Return the [x, y] coordinate for the center point of the cell that contains the specified text.  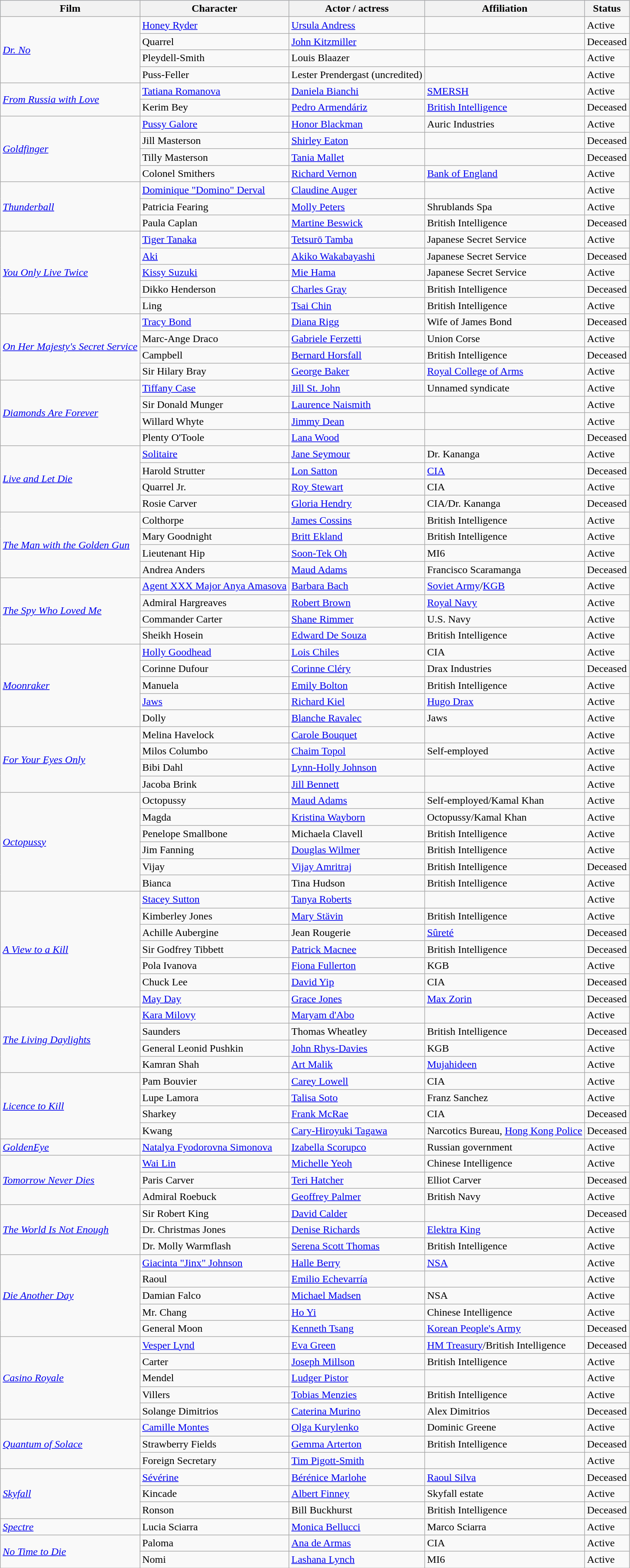
Francisco Scaramanga [504, 570]
Shirley Eaton [357, 140]
Marco Sciarra [504, 1526]
Wai Lin [214, 1164]
Magda [214, 817]
Kara Milovy [214, 1015]
Denise Richards [357, 1229]
Admiral Roebuck [214, 1196]
Franz Sanchez [504, 1098]
Bérénice Marlohe [357, 1477]
Talisa Soto [357, 1098]
Ursula Andress [357, 25]
Live and Let Die [70, 479]
Drax Industries [504, 668]
Kissy Suzuki [214, 273]
Melina Havelock [214, 735]
Achille Aubergine [214, 932]
Jill Bennett [357, 784]
Saunders [214, 1032]
Milos Columbo [214, 751]
Molly Peters [357, 207]
Monica Bellucci [357, 1526]
Claudine Auger [357, 190]
Sharkey [214, 1114]
Casino Royale [70, 1378]
General Leonid Pushkin [214, 1048]
Penelope Smallbone [214, 834]
Tania Mallet [357, 157]
Soviet Army/KGB [504, 586]
Ana de Armas [357, 1543]
Chaim Topol [357, 751]
Lana Wood [357, 437]
Character [214, 9]
Vijay [214, 867]
You Only Live Twice [70, 273]
Willard Whyte [214, 421]
Diana Rigg [357, 322]
Actor / actress [357, 9]
Lois Chiles [357, 652]
Michelle Yeoh [357, 1164]
Mujahideen [504, 1065]
British Navy [504, 1196]
Jacoba Brink [214, 784]
Art Malik [357, 1065]
Tatiana Romanova [214, 91]
Quarrel [214, 42]
Kamran Shah [214, 1065]
Quarrel Jr. [214, 487]
Affiliation [504, 9]
Vesper Lynd [214, 1345]
Mary Stävin [357, 916]
Lynn-Holly Johnson [357, 768]
Bibi Dahl [214, 768]
From Russia with Love [70, 99]
Rosie Carver [214, 504]
Gemma Arterton [357, 1444]
Paula Caplan [214, 223]
Patricia Fearing [214, 207]
Joseph Millson [357, 1362]
Ling [214, 306]
Aki [214, 256]
Sheikh Hosein [214, 636]
Kimberley Jones [214, 916]
Carole Bouquet [357, 735]
Kenneth Tsang [357, 1329]
Kristina Wayborn [357, 817]
James Cossins [357, 520]
The World Is Not Enough [70, 1229]
Robert Brown [357, 603]
Colonel Smithers [214, 173]
Serena Scott Thomas [357, 1246]
Skyfall [70, 1493]
Moonraker [70, 685]
Geoffrey Palmer [357, 1196]
Raoul [214, 1279]
Royal College of Arms [504, 372]
Ludger Pistor [357, 1378]
George Baker [357, 372]
Corinne Dufour [214, 668]
Cary-Hiroyuki Tagawa [357, 1131]
Marc-Ange Draco [214, 339]
Roy Stewart [357, 487]
Lucia Sciarra [214, 1526]
Mie Hama [357, 273]
Jane Seymour [357, 454]
Max Zorin [504, 998]
Caterina Murino [357, 1411]
Emily Bolton [357, 685]
Laurence Naismith [357, 404]
Jill St. John [357, 388]
Corinne Cléry [357, 668]
Richard Vernon [357, 173]
Louis Blaazer [357, 58]
Jean Rougerie [357, 932]
Narcotics Bureau, Hong Kong Police [504, 1131]
Self-employed [504, 751]
Harold Strutter [214, 470]
Paris Carver [214, 1180]
U.S. Navy [504, 619]
Bianca [214, 883]
Camille Montes [214, 1428]
Gloria Hendry [357, 504]
Tracy Bond [214, 322]
Ronson [214, 1510]
Thunderball [70, 206]
Korean People's Army [504, 1329]
No Time to Die [70, 1552]
Honor Blackman [357, 124]
Mary Goodnight [214, 537]
Admiral Hargreaves [214, 603]
Pleydell-Smith [214, 58]
Sûreté [504, 932]
Licence to Kill [70, 1106]
Paloma [214, 1543]
Solitaire [214, 454]
Stacey Sutton [214, 900]
Sévérine [214, 1477]
Dr. Kananga [504, 454]
Bank of England [504, 173]
Michael Madsen [357, 1296]
Tobias Menzies [357, 1395]
Pam Bouvier [214, 1081]
For Your Eyes Only [70, 760]
Colthorpe [214, 520]
Carter [214, 1362]
Octopussy/Kamal Khan [504, 817]
Tsai Chin [357, 306]
Daniela Bianchi [357, 91]
Carey Lowell [357, 1081]
May Day [214, 998]
The Spy Who Loved Me [70, 611]
Vijay Amritraj [357, 867]
Bernard Horsfall [357, 355]
Campbell [214, 355]
Tim Pigott-Smith [357, 1460]
Lon Satton [357, 470]
Ho Yi [357, 1312]
Film [70, 9]
Lester Prendergast (uncredited) [357, 75]
Sir Robert King [214, 1213]
John Kitzmiller [357, 42]
Douglas Wilmer [357, 850]
Mr. Chang [214, 1312]
Blanche Ravalec [357, 718]
Manuela [214, 685]
Natalya Fyodorovna Simonova [214, 1147]
Honey Ryder [214, 25]
Solange Dimitrios [214, 1411]
The Man with the Golden Gun [70, 545]
Frank McRae [357, 1114]
Pussy Galore [214, 124]
Dikko Henderson [214, 289]
Tiffany Case [214, 388]
Richard Kiel [357, 701]
Self-employed/Kamal Khan [504, 801]
Sir Donald Munger [214, 404]
Lieutenant Hip [214, 553]
Raoul Silva [504, 1477]
Tanya Roberts [357, 900]
Izabella Scorupco [357, 1147]
Shrublands Spa [504, 207]
Goldfinger [70, 149]
Jimmy Dean [357, 421]
Dr. No [70, 50]
A View to a Kill [70, 949]
HM Treasury/British Intelligence [504, 1345]
Kerim Bey [214, 108]
Teri Hatcher [357, 1180]
Akiko Wakabayashi [357, 256]
Spectre [70, 1526]
Alex Dimitrios [504, 1411]
Chuck Lee [214, 982]
Mendel [214, 1378]
Elliot Carver [504, 1180]
SMERSH [504, 91]
Dominique "Domino" Derval [214, 190]
Emilio Echevarría [357, 1279]
Tilly Masterson [214, 157]
Edward De Souza [357, 636]
Andrea Anders [214, 570]
Bill Buckhurst [357, 1510]
John Rhys-Davies [357, 1048]
Martine Beswick [357, 223]
Skyfall estate [504, 1493]
Villers [214, 1395]
Russian government [504, 1147]
Michaela Clavell [357, 834]
Tiger Tanaka [214, 240]
Dr. Molly Warmflash [214, 1246]
Damian Falco [214, 1296]
Eva Green [357, 1345]
Foreign Secretary [214, 1460]
Unnamed syndicate [504, 388]
Giacinta "Jinx" Johnson [214, 1263]
Dominic Greene [504, 1428]
Albert Finney [357, 1493]
Royal Navy [504, 603]
Grace Jones [357, 998]
Sir Hilary Bray [214, 372]
Die Another Day [70, 1296]
Diamonds Are Forever [70, 413]
Elektra King [504, 1229]
Quantum of Solace [70, 1444]
Plenty O'Toole [214, 437]
Tetsurō Tamba [357, 240]
Sir Godfrey Tibbett [214, 949]
Tomorrow Never Dies [70, 1180]
Status [607, 9]
Commander Carter [214, 619]
David Yip [357, 982]
Holly Goodhead [214, 652]
Soon-Tek Oh [357, 553]
Thomas Wheatley [357, 1032]
GoldenEye [70, 1147]
Kincade [214, 1493]
Union Corse [504, 339]
Tina Hudson [357, 883]
Jim Fanning [214, 850]
Nomi [214, 1560]
Olga Kurylenko [357, 1428]
Fiona Fullerton [357, 965]
Pedro Armendáriz [357, 108]
Dolly [214, 718]
Barbara Bach [357, 586]
Agent XXX Major Anya Amasova [214, 586]
Dr. Christmas Jones [214, 1229]
Wife of James Bond [504, 322]
CIA/Dr. Kananga [504, 504]
Gabriele Ferzetti [357, 339]
Strawberry Fields [214, 1444]
Charles Gray [357, 289]
Halle Berry [357, 1263]
The Living Daylights [70, 1040]
Maryam d'Abo [357, 1015]
Shane Rimmer [357, 619]
Hugo Drax [504, 701]
Pola Ivanova [214, 965]
General Moon [214, 1329]
Jill Masterson [214, 140]
Patrick Macnee [357, 949]
Kwang [214, 1131]
Puss-Feller [214, 75]
Auric Industries [504, 124]
On Her Majesty's Secret Service [70, 347]
David Calder [357, 1213]
Lashana Lynch [357, 1560]
Britt Ekland [357, 537]
Lupe Lamora [214, 1098]
